Determine the (X, Y) coordinate at the center of the cell enclosing the given text.  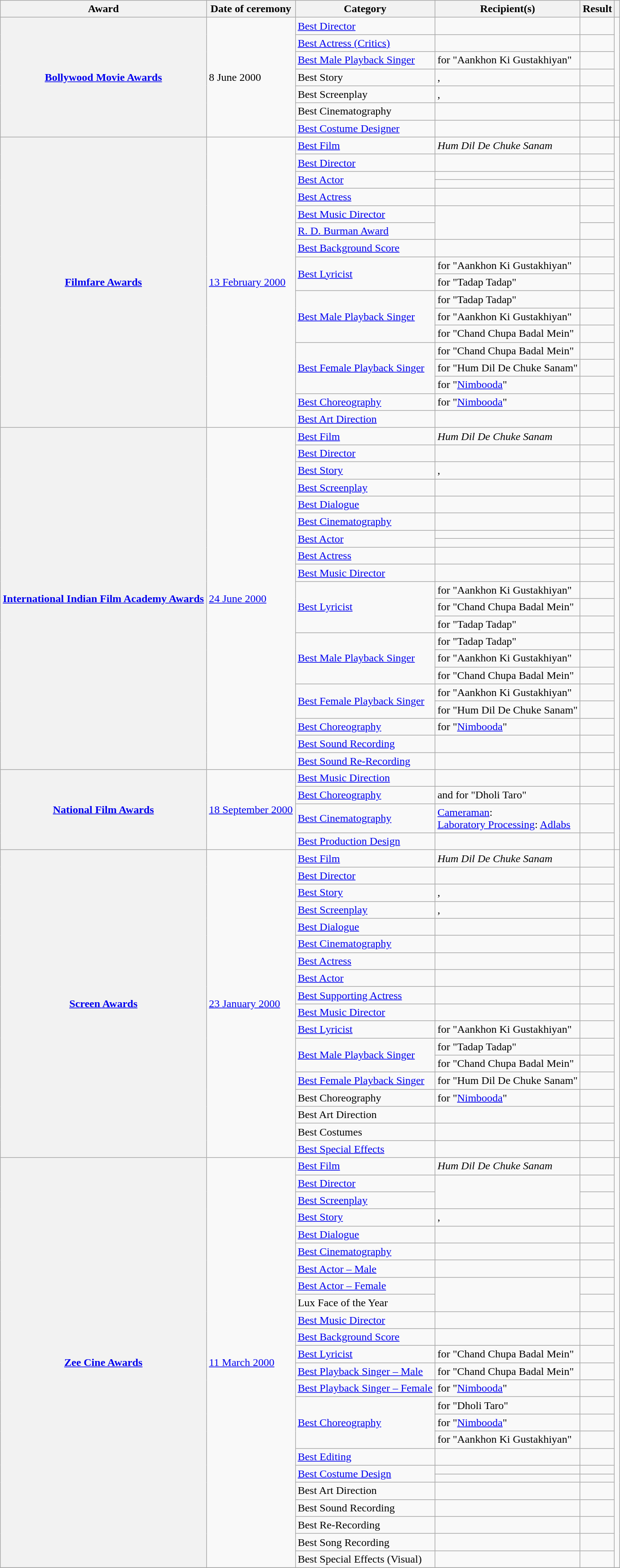
Best Costumes (365, 1132)
Cameraman: Laboratory Processing: Adlabs (508, 818)
Bollywood Movie Awards (103, 77)
National Film Awards (103, 810)
Best Sound Re-Recording (365, 761)
and for "Dholi Taro" (508, 795)
International Indian Film Academy Awards (103, 598)
Best Actor – Female (365, 1286)
11 March 2000 (251, 1363)
Best Special Effects (365, 1149)
R. D. Burman Award (365, 231)
Best Costume Design (365, 1474)
Lux Face of the Year (365, 1303)
Best Playback Singer – Female (365, 1388)
Best Special Effects (Visual) (365, 1559)
8 June 2000 (251, 77)
for "Dholi Taro" (508, 1405)
Screen Awards (103, 1004)
Result (597, 9)
Best Actress (Critics) (365, 43)
Best Music Direction (365, 778)
13 February 2000 (251, 282)
Best Costume Designer (365, 128)
Best Playback Singer – Male (365, 1371)
Zee Cine Awards (103, 1363)
23 January 2000 (251, 1004)
Best Supporting Actress (365, 995)
Best Song Recording (365, 1542)
24 June 2000 (251, 598)
Best Editing (365, 1457)
Filmfare Awards (103, 282)
18 September 2000 (251, 810)
Best Production Design (365, 841)
Date of ceremony (251, 9)
Category (365, 9)
Award (103, 9)
Recipient(s) (508, 9)
Best Actor – Male (365, 1268)
Best Re-Recording (365, 1525)
